Locate the cell with the specified text and output its (X, Y) center coordinate. 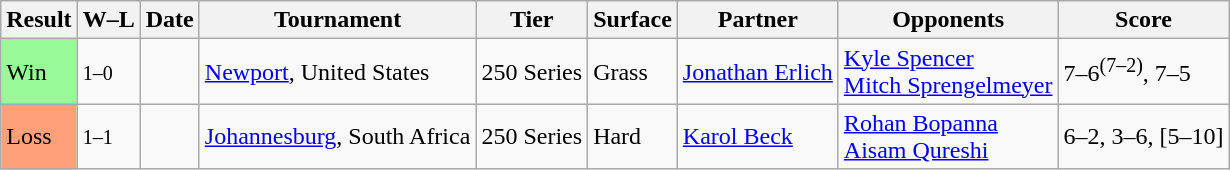
7–6(7–2), 7–5 (1144, 72)
6–2, 3–6, [5–10] (1144, 136)
Johannesburg, South Africa (338, 136)
Opponents (948, 20)
Rohan Bopanna Aisam Qureshi (948, 136)
Newport, United States (338, 72)
1–1 (108, 136)
Jonathan Erlich (758, 72)
Result (39, 20)
Surface (633, 20)
Date (170, 20)
W–L (108, 20)
Grass (633, 72)
Partner (758, 20)
Tournament (338, 20)
Karol Beck (758, 136)
Score (1144, 20)
Hard (633, 136)
Kyle Spencer Mitch Sprengelmeyer (948, 72)
1–0 (108, 72)
Win (39, 72)
Loss (39, 136)
Tier (532, 20)
